Provide the (X, Y) coordinate of the cell's center where the given text is located.  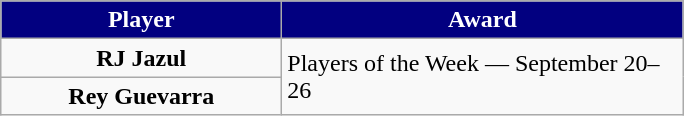
Award (482, 20)
Rey Guevarra (142, 96)
Player (142, 20)
Players of the Week — September 20–26 (482, 77)
RJ Jazul (142, 58)
